Scan for the cell matching the given text and deliver its (x, y) coordinate at center. 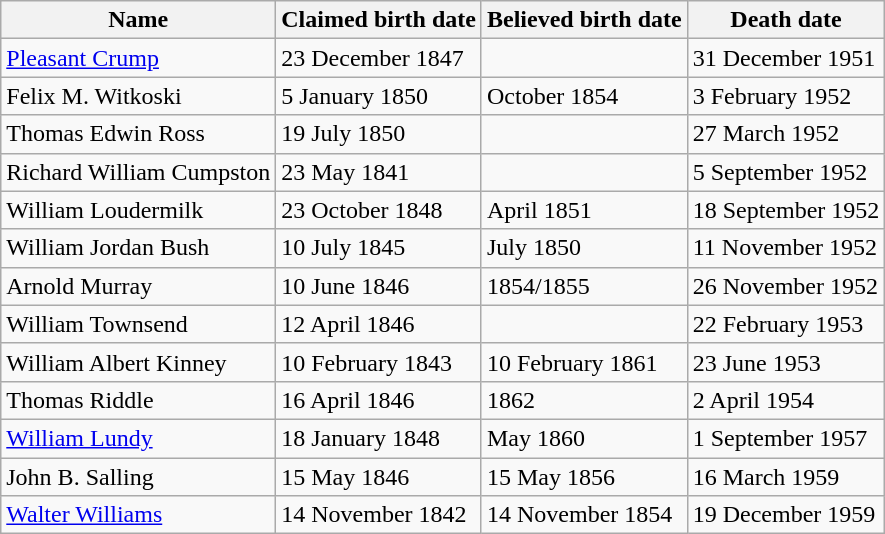
William Lundy (138, 438)
1854/1855 (584, 286)
15 May 1856 (584, 477)
John B. Salling (138, 477)
23 October 1848 (379, 210)
31 December 1951 (786, 58)
Death date (786, 20)
18 January 1848 (379, 438)
23 June 1953 (786, 362)
5 January 1850 (379, 96)
Believed birth date (584, 20)
1862 (584, 400)
3 February 1952 (786, 96)
5 September 1952 (786, 172)
19 December 1959 (786, 515)
26 November 1952 (786, 286)
14 November 1854 (584, 515)
Claimed birth date (379, 20)
15 May 1846 (379, 477)
William Jordan Bush (138, 248)
Pleasant Crump (138, 58)
22 February 1953 (786, 324)
19 July 1850 (379, 134)
William Loudermilk (138, 210)
October 1854 (584, 96)
23 May 1841 (379, 172)
May 1860 (584, 438)
July 1850 (584, 248)
18 September 1952 (786, 210)
27 March 1952 (786, 134)
William Townsend (138, 324)
Felix M. Witkoski (138, 96)
Richard William Cumpston (138, 172)
10 July 1845 (379, 248)
12 April 1846 (379, 324)
Arnold Murray (138, 286)
10 February 1861 (584, 362)
William Albert Kinney (138, 362)
10 June 1846 (379, 286)
1 September 1957 (786, 438)
23 December 1847 (379, 58)
16 April 1846 (379, 400)
Thomas Edwin Ross (138, 134)
Name (138, 20)
Walter Williams (138, 515)
10 February 1843 (379, 362)
14 November 1842 (379, 515)
16 March 1959 (786, 477)
11 November 1952 (786, 248)
2 April 1954 (786, 400)
Thomas Riddle (138, 400)
April 1851 (584, 210)
